Return (X, Y) of the center of cell containing provided text 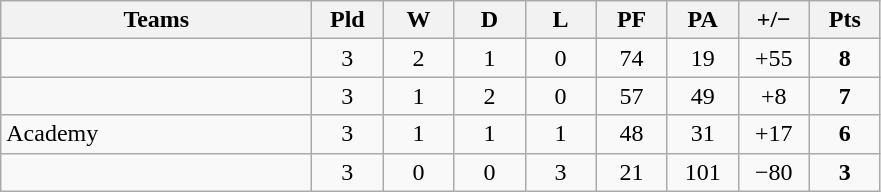
D (490, 20)
Academy (156, 134)
PF (632, 20)
8 (844, 58)
48 (632, 134)
57 (632, 96)
6 (844, 134)
−80 (774, 172)
Pld (348, 20)
+/− (774, 20)
21 (632, 172)
PA (702, 20)
7 (844, 96)
49 (702, 96)
74 (632, 58)
+8 (774, 96)
W (418, 20)
19 (702, 58)
L (560, 20)
Teams (156, 20)
+17 (774, 134)
+55 (774, 58)
31 (702, 134)
Pts (844, 20)
101 (702, 172)
